For the text-containing cell, return its midpoint in (x, y) coordinate format. 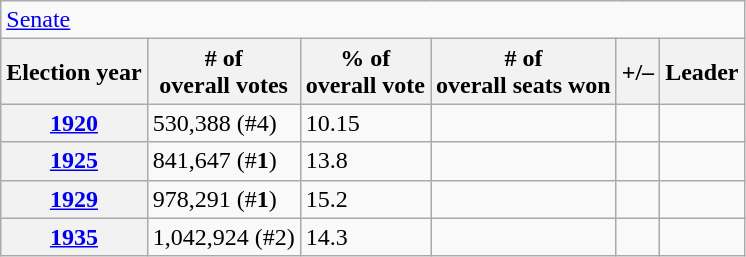
841,647 (#1) (224, 161)
# ofoverall votes (224, 72)
530,388 (#4) (224, 123)
978,291 (#1) (224, 199)
13.8 (365, 161)
# ofoverall seats won (524, 72)
14.3 (365, 237)
1920 (74, 123)
% ofoverall vote (365, 72)
1,042,924 (#2) (224, 237)
1925 (74, 161)
Senate (372, 20)
10.15 (365, 123)
Election year (74, 72)
Leader (702, 72)
+/– (638, 72)
1935 (74, 237)
1929 (74, 199)
15.2 (365, 199)
